Pinpoint the cell where the given text exists, returning its (X, Y) midpoint coordinate. 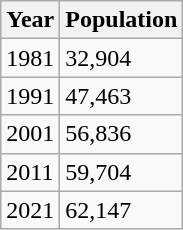
1991 (30, 96)
56,836 (122, 134)
2021 (30, 210)
32,904 (122, 58)
59,704 (122, 172)
Year (30, 20)
2001 (30, 134)
47,463 (122, 96)
1981 (30, 58)
62,147 (122, 210)
Population (122, 20)
2011 (30, 172)
